Scan for the cell matching the given text and deliver its [X, Y] coordinate at center. 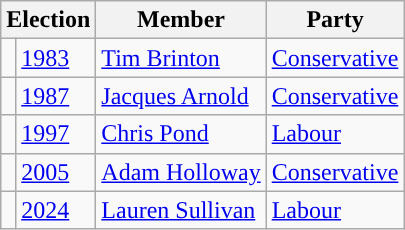
1983 [56, 58]
2005 [56, 172]
Party [335, 20]
1997 [56, 134]
Member [181, 20]
Election [48, 20]
1987 [56, 96]
2024 [56, 210]
Tim Brinton [181, 58]
Jacques Arnold [181, 96]
Chris Pond [181, 134]
Adam Holloway [181, 172]
Lauren Sullivan [181, 210]
